Pinpoint the cell where the given text exists, returning its [x, y] midpoint coordinate. 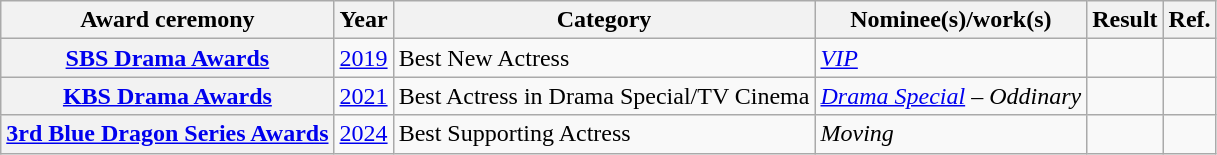
Ref. [1190, 20]
Category [604, 20]
Result [1125, 20]
Moving [951, 134]
Year [364, 20]
Nominee(s)/work(s) [951, 20]
2024 [364, 134]
Best New Actress [604, 58]
Award ceremony [168, 20]
KBS Drama Awards [168, 96]
2021 [364, 96]
2019 [364, 58]
SBS Drama Awards [168, 58]
3rd Blue Dragon Series Awards [168, 134]
Drama Special – Oddinary [951, 96]
Best Supporting Actress [604, 134]
VIP [951, 58]
Best Actress in Drama Special/TV Cinema [604, 96]
